For the text-containing cell, return its midpoint in [x, y] coordinate format. 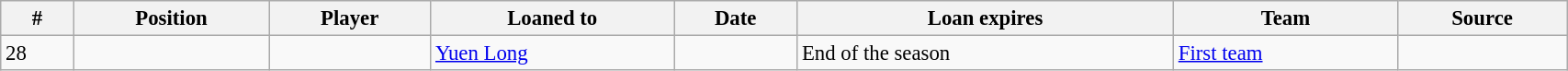
Yuen Long [553, 53]
Date [736, 18]
Loaned to [553, 18]
Player [350, 18]
Team [1285, 18]
# [38, 18]
First team [1285, 53]
Loan expires [986, 18]
Position [171, 18]
End of the season [986, 53]
Source [1482, 18]
28 [38, 53]
